Capture the cell that displays the provided text and extract its [X, Y] central coordinate. 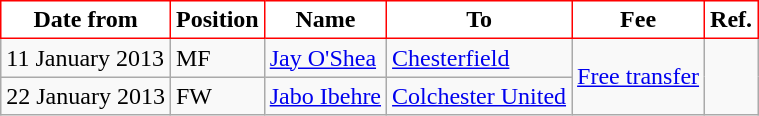
To [480, 20]
Free transfer [638, 77]
11 January 2013 [86, 58]
Jabo Ibehre [325, 96]
22 January 2013 [86, 96]
Ref. [732, 20]
Fee [638, 20]
FW [217, 96]
MF [217, 58]
Jay O'Shea [325, 58]
Date from [86, 20]
Position [217, 20]
Colchester United [480, 96]
Chesterfield [480, 58]
Name [325, 20]
